Find where the given text appears and provide that cell's center as [x, y] coordinate. 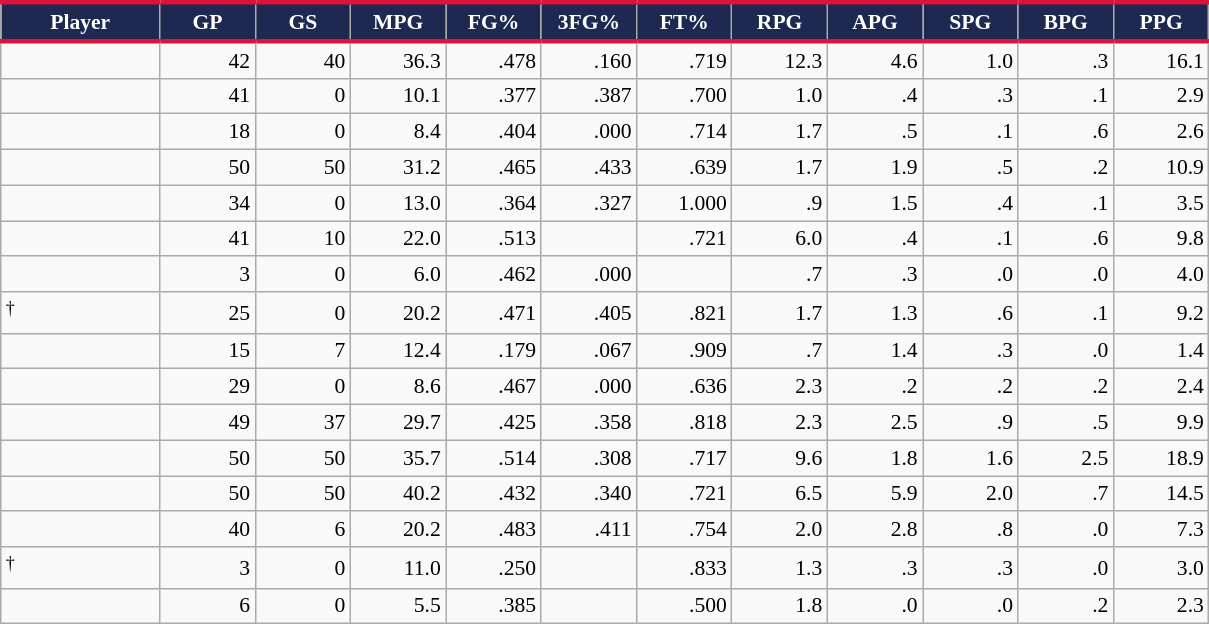
1.6 [970, 458]
10.9 [1161, 168]
16.1 [1161, 60]
25 [208, 312]
40.2 [398, 494]
.467 [494, 387]
2.4 [1161, 387]
.714 [684, 132]
29.7 [398, 423]
31.2 [398, 168]
.364 [494, 203]
.478 [494, 60]
2.9 [1161, 96]
.250 [494, 568]
9.8 [1161, 239]
.411 [588, 530]
.340 [588, 494]
35.7 [398, 458]
.700 [684, 96]
.433 [588, 168]
RPG [780, 22]
42 [208, 60]
8.4 [398, 132]
FG% [494, 22]
.425 [494, 423]
.387 [588, 96]
.160 [588, 60]
7.3 [1161, 530]
.471 [494, 312]
.513 [494, 239]
18.9 [1161, 458]
.754 [684, 530]
Player [80, 22]
MPG [398, 22]
.432 [494, 494]
SPG [970, 22]
.327 [588, 203]
.719 [684, 60]
.821 [684, 312]
.308 [588, 458]
.818 [684, 423]
1.9 [874, 168]
.483 [494, 530]
9.6 [780, 458]
9.9 [1161, 423]
6.5 [780, 494]
.067 [588, 351]
1.8 [874, 458]
3.0 [1161, 568]
GS [302, 22]
12.4 [398, 351]
.833 [684, 568]
5.9 [874, 494]
49 [208, 423]
APG [874, 22]
14.5 [1161, 494]
.514 [494, 458]
.405 [588, 312]
15 [208, 351]
.636 [684, 387]
3.5 [1161, 203]
BPG [1066, 22]
10.1 [398, 96]
.8 [970, 530]
.639 [684, 168]
.404 [494, 132]
.179 [494, 351]
.462 [494, 275]
22.0 [398, 239]
1.5 [874, 203]
12.3 [780, 60]
13.0 [398, 203]
GP [208, 22]
8.6 [398, 387]
6 [302, 530]
2.6 [1161, 132]
3FG% [588, 22]
FT% [684, 22]
34 [208, 203]
9.2 [1161, 312]
7 [302, 351]
4.6 [874, 60]
PPG [1161, 22]
.909 [684, 351]
4.0 [1161, 275]
.377 [494, 96]
2.8 [874, 530]
10 [302, 239]
1.000 [684, 203]
.717 [684, 458]
37 [302, 423]
29 [208, 387]
18 [208, 132]
.465 [494, 168]
.358 [588, 423]
11.0 [398, 568]
36.3 [398, 60]
